Capture the cell that displays the provided text and extract its (x, y) central coordinate. 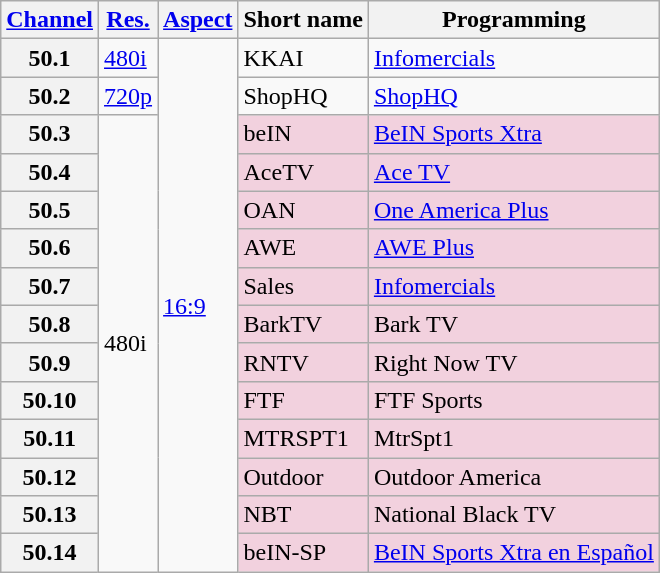
50.14 (50, 553)
Outdoor America (514, 477)
beIN (303, 134)
BeIN Sports Xtra en Español (514, 553)
16:9 (198, 306)
50.7 (50, 286)
AceTV (303, 172)
MtrSpt1 (514, 438)
NBT (303, 515)
FTF (303, 400)
50.1 (50, 58)
Ace TV (514, 172)
Bark TV (514, 324)
50.11 (50, 438)
50.10 (50, 400)
OAN (303, 210)
50.5 (50, 210)
FTF Sports (514, 400)
RNTV (303, 362)
BeIN Sports Xtra (514, 134)
50.8 (50, 324)
50.13 (50, 515)
50.9 (50, 362)
50.2 (50, 96)
One America Plus (514, 210)
beIN-SP (303, 553)
KKAI (303, 58)
Programming (514, 20)
BarkTV (303, 324)
AWE Plus (514, 248)
720p (128, 96)
Channel (50, 20)
MTRSPT1 (303, 438)
50.6 (50, 248)
Res. (128, 20)
Aspect (198, 20)
Outdoor (303, 477)
Short name (303, 20)
50.4 (50, 172)
Sales (303, 286)
AWE (303, 248)
50.12 (50, 477)
50.3 (50, 134)
National Black TV (514, 515)
Right Now TV (514, 362)
